Pinpoint the cell where the given text exists, returning its (x, y) midpoint coordinate. 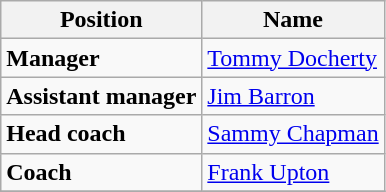
Coach (102, 172)
Manager (102, 58)
Tommy Docherty (293, 58)
Assistant manager (102, 96)
Head coach (102, 134)
Jim Barron (293, 96)
Sammy Chapman (293, 134)
Name (293, 20)
Position (102, 20)
Frank Upton (293, 172)
